From the cell containing the given text, extract its center point as (x, y) coordinate. 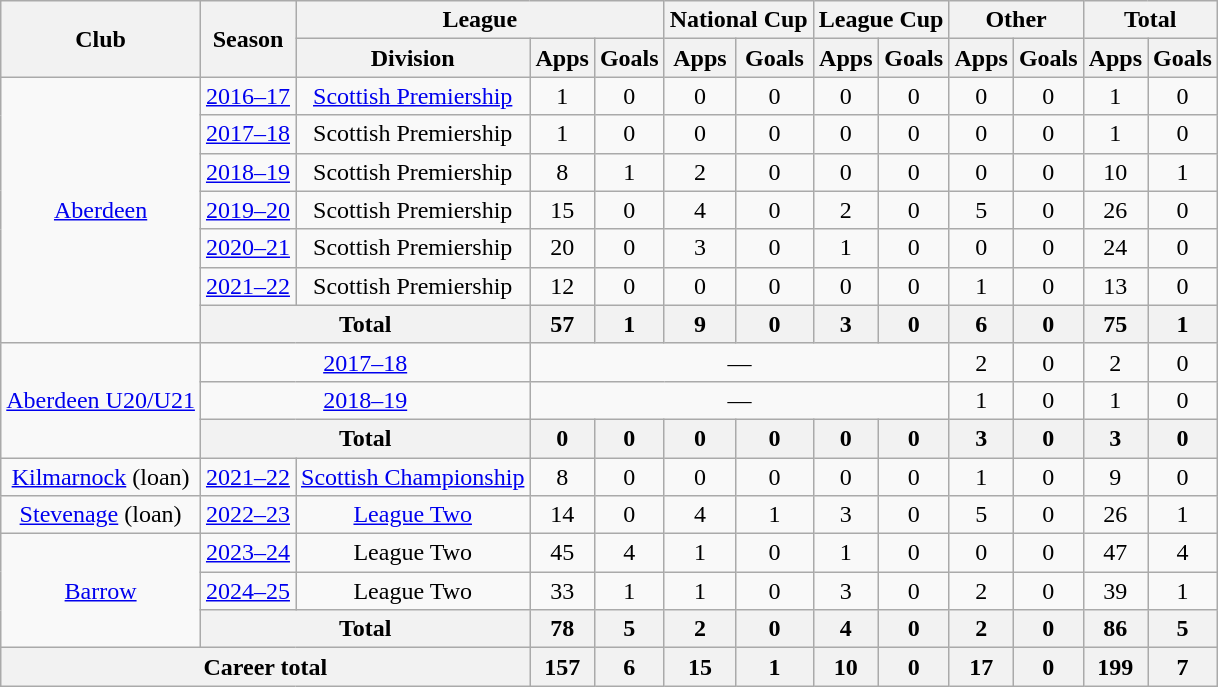
7 (1183, 667)
78 (562, 629)
2016–17 (248, 96)
Stevenage (loan) (101, 515)
2020–21 (248, 248)
Aberdeen U20/U21 (101, 400)
47 (1115, 553)
75 (1115, 324)
39 (1115, 591)
2022–23 (248, 515)
Division (413, 58)
17 (981, 667)
League Cup (881, 20)
Kilmarnock (loan) (101, 477)
National Cup (738, 20)
2024–25 (248, 591)
86 (1115, 629)
33 (562, 591)
45 (562, 553)
2023–24 (248, 553)
13 (1115, 286)
12 (562, 286)
20 (562, 248)
14 (562, 515)
Career total (266, 667)
League (480, 20)
2019–20 (248, 210)
Other (1016, 20)
24 (1115, 248)
Barrow (101, 591)
199 (1115, 667)
57 (562, 324)
Aberdeen (101, 210)
157 (562, 667)
Season (248, 39)
Club (101, 39)
Scottish Championship (413, 477)
